Extract the (x, y) coordinate from the center of the cell holding the provided text.  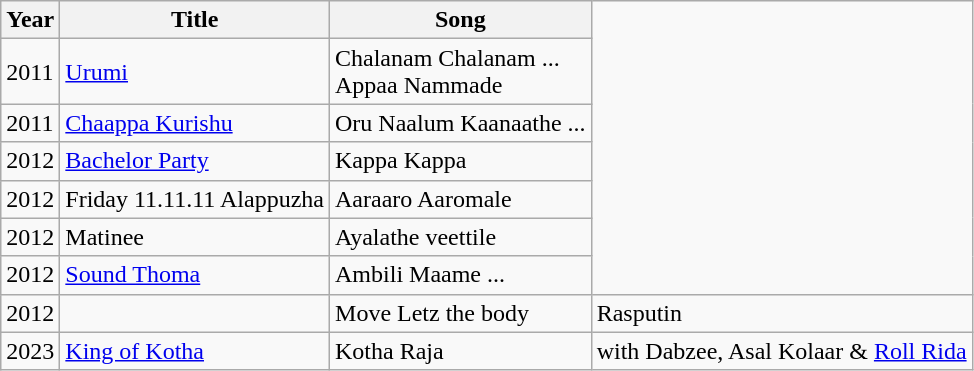
Title (195, 20)
Move Letz the body (461, 313)
Aaraaro Aaromale (461, 199)
Kotha Raja (461, 351)
Urumi (195, 72)
Oru Naalum Kaanaathe ... (461, 123)
Song (461, 20)
Kappa Kappa (461, 161)
Rasputin (782, 313)
Bachelor Party (195, 161)
King of Kotha (195, 351)
Matinee (195, 237)
Ayalathe veettile (461, 237)
Chaappa Kurishu (195, 123)
Chalanam Chalanam ...Appaa Nammade (461, 72)
Sound Thoma (195, 275)
2023 (30, 351)
Ambili Maame ... (461, 275)
Year (30, 20)
Friday 11.11.11 Alappuzha (195, 199)
with Dabzee, Asal Kolaar & Roll Rida (782, 351)
